Return the [X, Y] coordinate for the center point of the cell that contains the specified text.  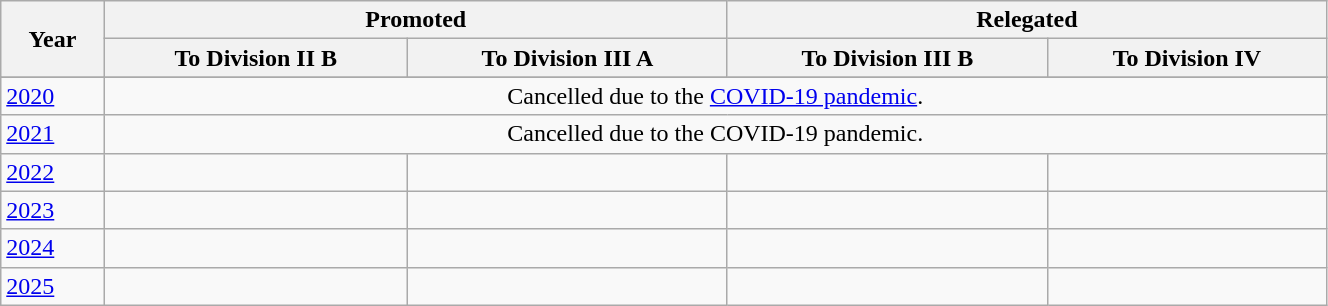
To Division II B [256, 58]
2021 [52, 134]
To Division III B [887, 58]
2024 [52, 248]
2025 [52, 286]
Year [52, 39]
2022 [52, 172]
To Division III A [568, 58]
To Division IV [1186, 58]
Relegated [1026, 20]
Promoted [416, 20]
2020 [52, 96]
2023 [52, 210]
